From the cell containing the given text, extract its center point as [x, y] coordinate. 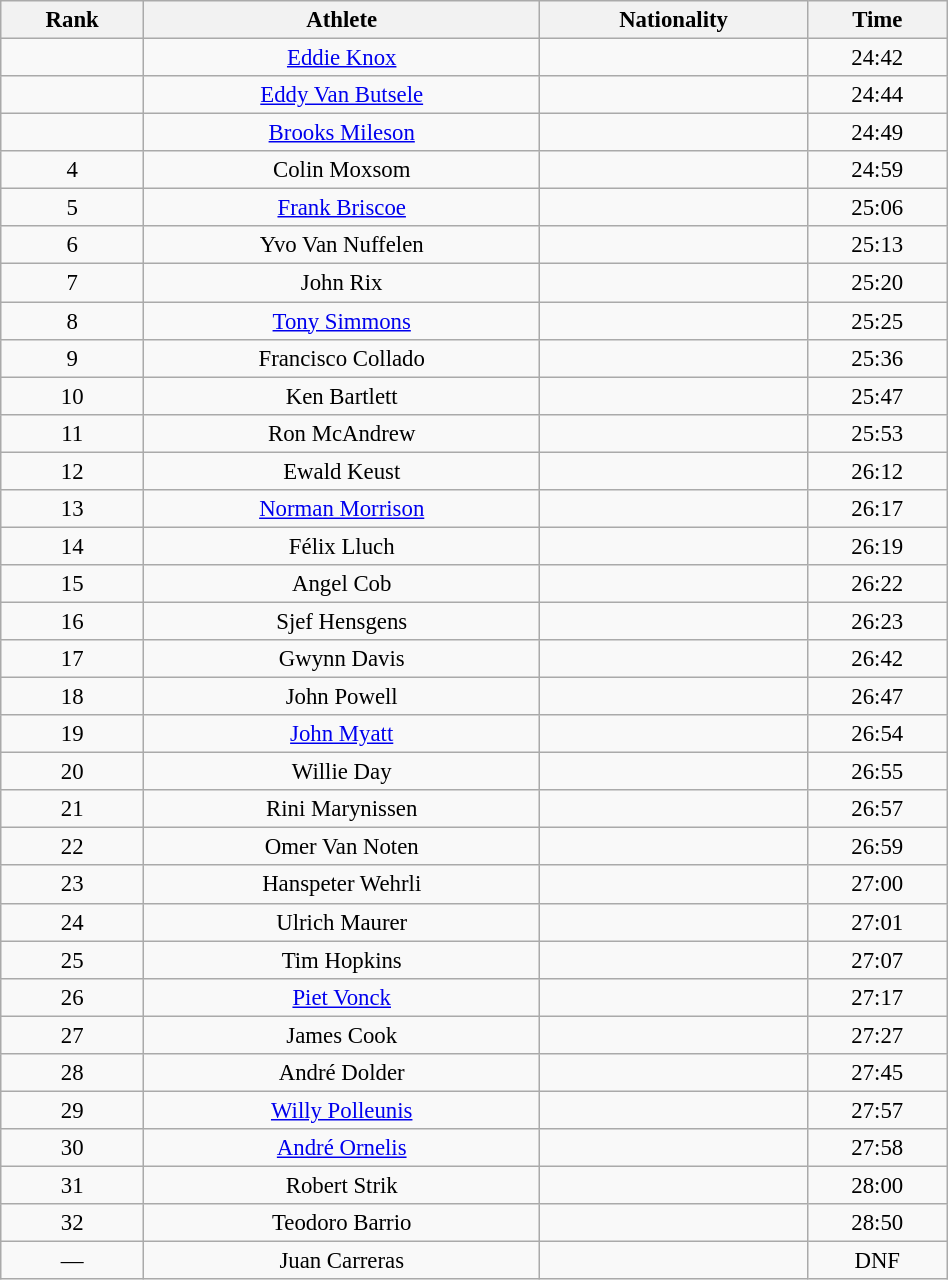
Omer Van Noten [342, 847]
25:13 [877, 245]
31 [72, 1185]
27:27 [877, 1035]
Teodoro Barrio [342, 1223]
Ulrich Maurer [342, 922]
25:06 [877, 208]
13 [72, 509]
25 [72, 960]
12 [72, 471]
17 [72, 659]
30 [72, 1148]
Willie Day [342, 772]
25:25 [877, 321]
11 [72, 433]
26 [72, 997]
27:57 [877, 1110]
5 [72, 208]
John Rix [342, 283]
7 [72, 283]
26:47 [877, 697]
21 [72, 809]
27 [72, 1035]
Sjef Hensgens [342, 621]
Tony Simmons [342, 321]
Piet Vonck [342, 997]
Robert Strik [342, 1185]
Time [877, 20]
16 [72, 621]
Willy Polleunis [342, 1110]
Brooks Mileson [342, 133]
24:42 [877, 58]
24:44 [877, 95]
Angel Cob [342, 584]
Athlete [342, 20]
19 [72, 734]
Tim Hopkins [342, 960]
John Powell [342, 697]
14 [72, 546]
Rini Marynissen [342, 809]
27:07 [877, 960]
25:53 [877, 433]
DNF [877, 1261]
28 [72, 1073]
Ken Bartlett [342, 396]
8 [72, 321]
Norman Morrison [342, 509]
20 [72, 772]
10 [72, 396]
22 [72, 847]
André Dolder [342, 1073]
28:50 [877, 1223]
James Cook [342, 1035]
26:59 [877, 847]
26:22 [877, 584]
26:54 [877, 734]
25:36 [877, 358]
Hanspeter Wehrli [342, 885]
25:20 [877, 283]
27:01 [877, 922]
18 [72, 697]
Gwynn Davis [342, 659]
6 [72, 245]
26:17 [877, 509]
Eddie Knox [342, 58]
26:23 [877, 621]
26:19 [877, 546]
32 [72, 1223]
23 [72, 885]
27:00 [877, 885]
26:12 [877, 471]
24 [72, 922]
26:55 [877, 772]
26:42 [877, 659]
27:58 [877, 1148]
Eddy Van Butsele [342, 95]
27:17 [877, 997]
29 [72, 1110]
Nationality [674, 20]
Francisco Collado [342, 358]
Ewald Keust [342, 471]
9 [72, 358]
Ron McAndrew [342, 433]
John Myatt [342, 734]
28:00 [877, 1185]
26:57 [877, 809]
25:47 [877, 396]
Juan Carreras [342, 1261]
24:59 [877, 170]
Félix Lluch [342, 546]
André Ornelis [342, 1148]
Colin Moxsom [342, 170]
4 [72, 170]
Yvo Van Nuffelen [342, 245]
— [72, 1261]
Frank Briscoe [342, 208]
15 [72, 584]
24:49 [877, 133]
27:45 [877, 1073]
Rank [72, 20]
